Pinpoint the cell where the given text exists, returning its (x, y) midpoint coordinate. 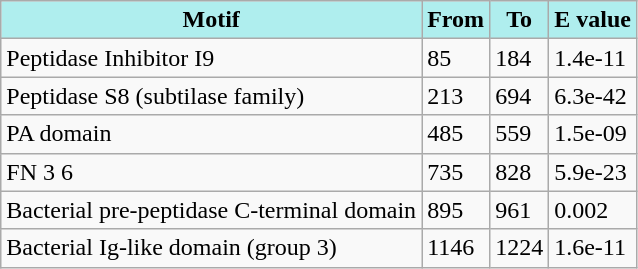
485 (456, 134)
694 (520, 96)
1224 (520, 248)
PA domain (212, 134)
559 (520, 134)
Peptidase S8 (subtilase family) (212, 96)
1.4e-11 (593, 58)
961 (520, 210)
1.6e-11 (593, 248)
FN 3 6 (212, 172)
Motif (212, 20)
Bacterial Ig-like domain (group 3) (212, 248)
To (520, 20)
184 (520, 58)
85 (456, 58)
1.5e-09 (593, 134)
From (456, 20)
895 (456, 210)
213 (456, 96)
6.3e-42 (593, 96)
0.002 (593, 210)
828 (520, 172)
5.9e-23 (593, 172)
735 (456, 172)
Bacterial pre-peptidase C-terminal domain (212, 210)
Peptidase Inhibitor I9 (212, 58)
1146 (456, 248)
E value (593, 20)
